Capture the cell that displays the provided text and extract its [x, y] central coordinate. 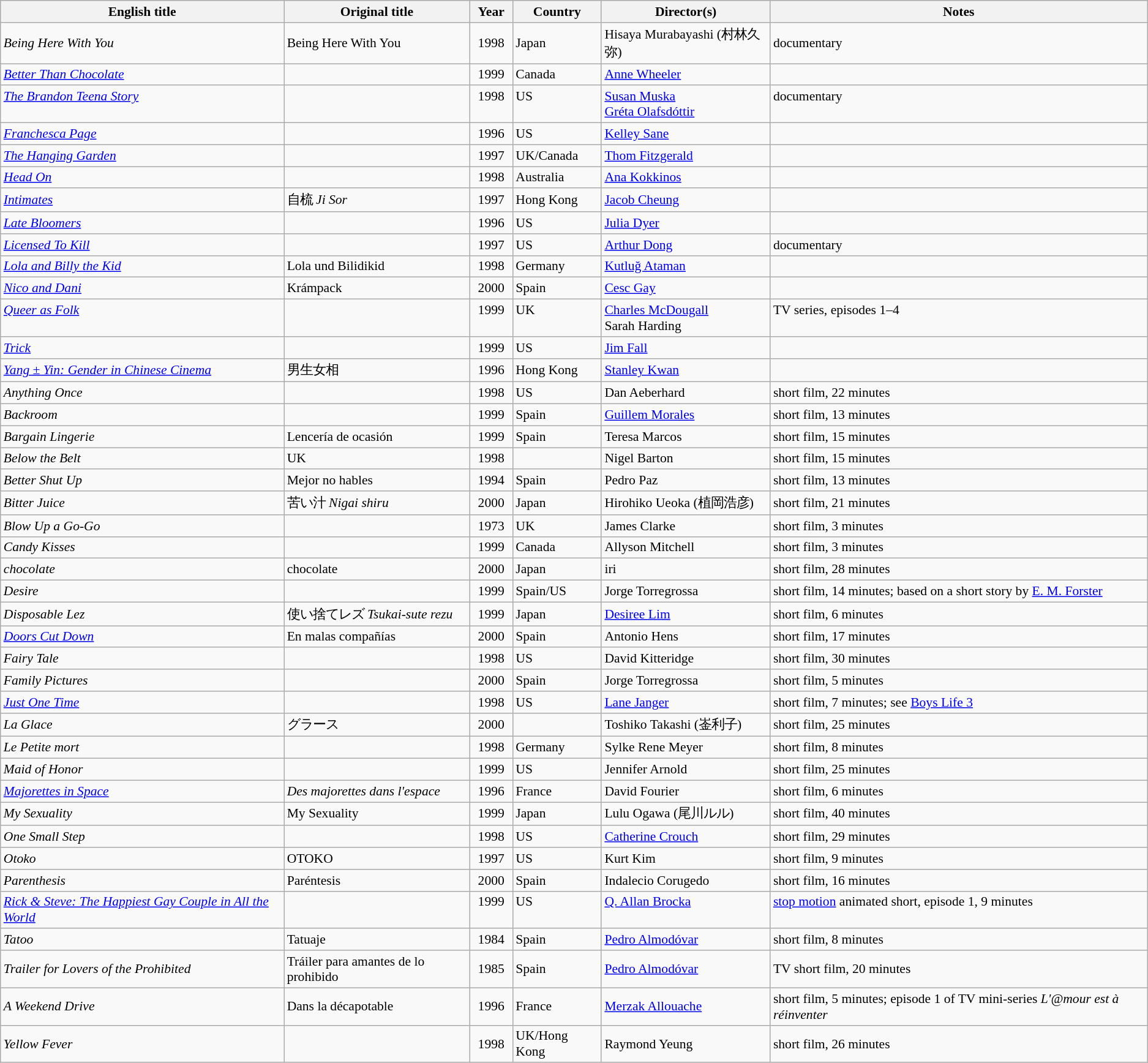
Mejor no hables [377, 481]
Late Bloomers [142, 223]
short film, 21 minutes [959, 503]
David Fourier [686, 791]
Yang ± Yin: Gender in Chinese Cinema [142, 370]
Jennifer Arnold [686, 770]
Raymond Yeung [686, 1043]
Licensed To Kill [142, 245]
Trick [142, 348]
short film, 5 minutes; episode 1 of TV mini-series L'@mour est à réinventer [959, 1007]
Jim Fall [686, 348]
グラース [377, 725]
Des majorettes dans l'espace [377, 791]
Bargain Lingerie [142, 437]
short film, 17 minutes [959, 637]
Notes [959, 12]
1994 [491, 481]
Fairy Tale [142, 659]
Australia [557, 178]
Tráiler para amantes de lo prohibido [377, 969]
The Hanging Garden [142, 156]
Lencería de ocasión [377, 437]
Lulu Ogawa (尾川ルル) [686, 814]
Tatuaje [377, 940]
Teresa Marcos [686, 437]
自梳 Ji Sor [377, 201]
Kutluğ Ataman [686, 266]
Charles McDougall Sarah Harding [686, 318]
Cesc Gay [686, 288]
short film, 40 minutes [959, 814]
Just One Time [142, 702]
short film, 9 minutes [959, 858]
stop motion animated short, episode 1, 9 minutes [959, 910]
Hirohiko Ueoka (植岡浩彦) [686, 503]
Allyson Mitchell [686, 547]
Julia Dyer [686, 223]
Hisaya Murabayashi (村林久弥) [686, 43]
Disposable Lez [142, 614]
TV short film, 20 minutes [959, 969]
Toshiko Takashi (崟利子) [686, 725]
Ana Kokkinos [686, 178]
Candy Kisses [142, 547]
Susan Muska Gréta Olafsdóttir [686, 104]
short film, 26 minutes [959, 1043]
Family Pictures [142, 680]
Lola und Bilidikid [377, 266]
Year [491, 12]
David Kitteridge [686, 659]
The Brandon Teena Story [142, 104]
1984 [491, 940]
Merzak Allouache [686, 1007]
1973 [491, 526]
Dan Aeberhard [686, 393]
Jacob Cheung [686, 201]
Majorettes in Space [142, 791]
Arthur Dong [686, 245]
Trailer for Lovers of the Prohibited [142, 969]
iri [686, 569]
Doors Cut Down [142, 637]
Nigel Barton [686, 459]
La Glace [142, 725]
A Weekend Drive [142, 1007]
1985 [491, 969]
James Clarke [686, 526]
short film, 28 minutes [959, 569]
Desiree Lim [686, 614]
short film, 7 minutes; see Boys Life 3 [959, 702]
Tatoo [142, 940]
Yellow Fever [142, 1043]
Dans la décapotable [377, 1007]
Otoko [142, 858]
Anything Once [142, 393]
Better Shut Up [142, 481]
short film, 29 minutes [959, 837]
Desire [142, 592]
UK/Canada [557, 156]
Antonio Hens [686, 637]
男生女相 [377, 370]
Nico and Dani [142, 288]
Better Than Chocolate [142, 75]
Backroom [142, 415]
Lane Janger [686, 702]
Head On [142, 178]
Kelley Sane [686, 134]
Maid of Honor [142, 770]
Indalecio Corugedo [686, 881]
Country [557, 12]
Sylke Rene Meyer [686, 748]
Below the Belt [142, 459]
Intimates [142, 201]
One Small Step [142, 837]
Guillem Morales [686, 415]
使い捨てレズ Tsukai-sute rezu [377, 614]
Lola and Billy the Kid [142, 266]
Parenthesis [142, 881]
Paréntesis [377, 881]
short film, 5 minutes [959, 680]
Thom Fitzgerald [686, 156]
short film, 22 minutes [959, 393]
苦い汁 Nigai shiru [377, 503]
Director(s) [686, 12]
TV series, episodes 1–4 [959, 318]
Stanley Kwan [686, 370]
Blow Up a Go-Go [142, 526]
UK/Hong Kong [557, 1043]
Kurt Kim [686, 858]
Q. Allan Brocka [686, 910]
En malas compañías [377, 637]
Rick & Steve: The Happiest Gay Couple in All the World [142, 910]
short film, 30 minutes [959, 659]
Spain/US [557, 592]
short film, 16 minutes [959, 881]
Original title [377, 12]
Franchesca Page [142, 134]
Queer as Folk [142, 318]
short film, 14 minutes; based on a short story by E. M. Forster [959, 592]
English title [142, 12]
Bitter Juice [142, 503]
OTOKO [377, 858]
Anne Wheeler [686, 75]
Le Petite mort [142, 748]
Pedro Paz [686, 481]
Krámpack [377, 288]
Catherine Crouch [686, 837]
